Capture the cell that displays the provided text and extract its (X, Y) central coordinate. 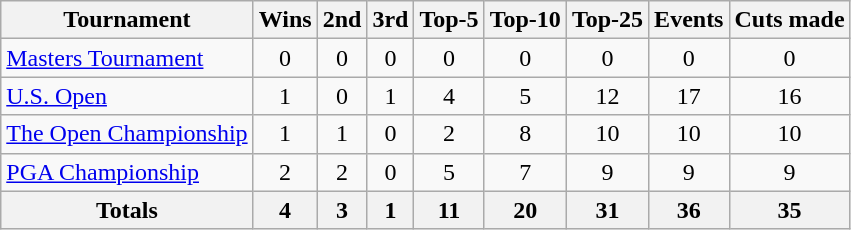
The Open Championship (127, 134)
Events (689, 20)
35 (790, 210)
17 (689, 96)
U.S. Open (127, 96)
Cuts made (790, 20)
31 (607, 210)
PGA Championship (127, 172)
20 (525, 210)
8 (525, 134)
3rd (390, 20)
7 (525, 172)
Masters Tournament (127, 58)
36 (689, 210)
2nd (342, 20)
Totals (127, 210)
3 (342, 210)
Top-5 (449, 20)
12 (607, 96)
Top-25 (607, 20)
Wins (285, 20)
11 (449, 210)
Tournament (127, 20)
Top-10 (525, 20)
16 (790, 96)
